Extract the (x, y) coordinate from the center of the cell holding the provided text.  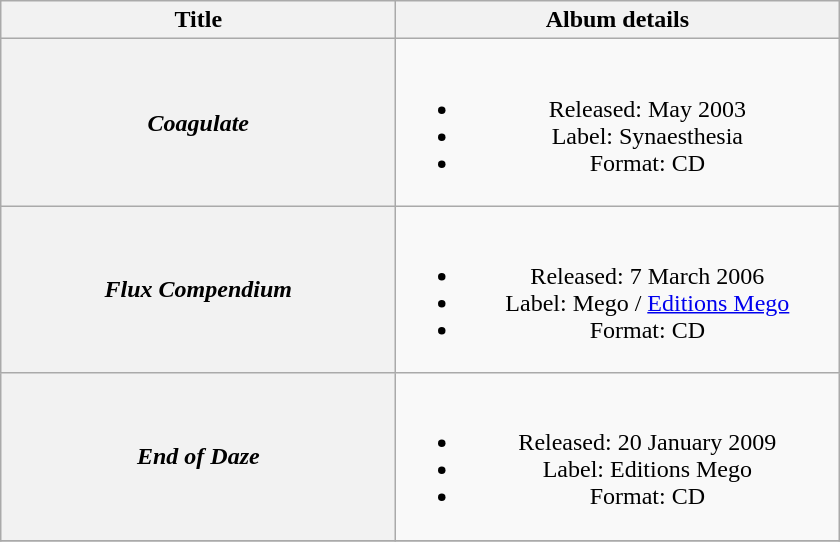
Coagulate (198, 122)
Album details (618, 20)
End of Daze (198, 456)
Flux Compendium (198, 290)
Released: 20 January 2009Label: Editions Mego Format: CD (618, 456)
Title (198, 20)
Released: May 2003Label: Synaesthesia Format: CD (618, 122)
Released: 7 March 2006Label: Mego / Editions Mego Format: CD (618, 290)
